Return the [x, y] coordinate for the center point of the cell that contains the specified text.  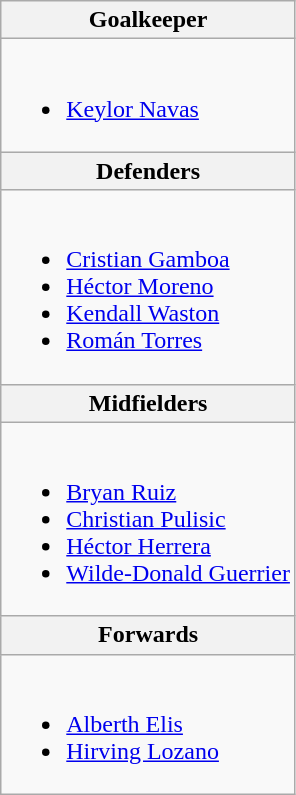
Goalkeeper [148, 20]
Midfielders [148, 403]
Defenders [148, 171]
Alberth Elis Hirving Lozano [148, 724]
Bryan Ruiz Christian Pulisic Héctor Herrera Wilde-Donald Guerrier [148, 519]
Forwards [148, 635]
Cristian Gamboa Héctor Moreno Kendall Waston Román Torres [148, 287]
Keylor Navas [148, 96]
